Determine the (x, y) coordinate at the center of the cell enclosing the given text.  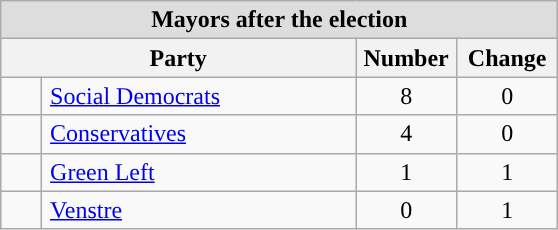
Green Left (199, 172)
Conservatives (199, 134)
Change (508, 58)
Venstre (199, 210)
Party (178, 58)
4 (406, 134)
Mayors after the election (280, 20)
8 (406, 96)
Number (406, 58)
Social Democrats (199, 96)
